Identify which cell holds the provided text, then report its (X, Y) central coordinate. 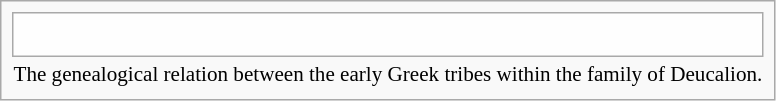
The genealogical relation between the early Greek tribes within the family of Deucalion. (388, 74)
